Search for the cell housing the specified text and yield its (x, y) center coordinate. 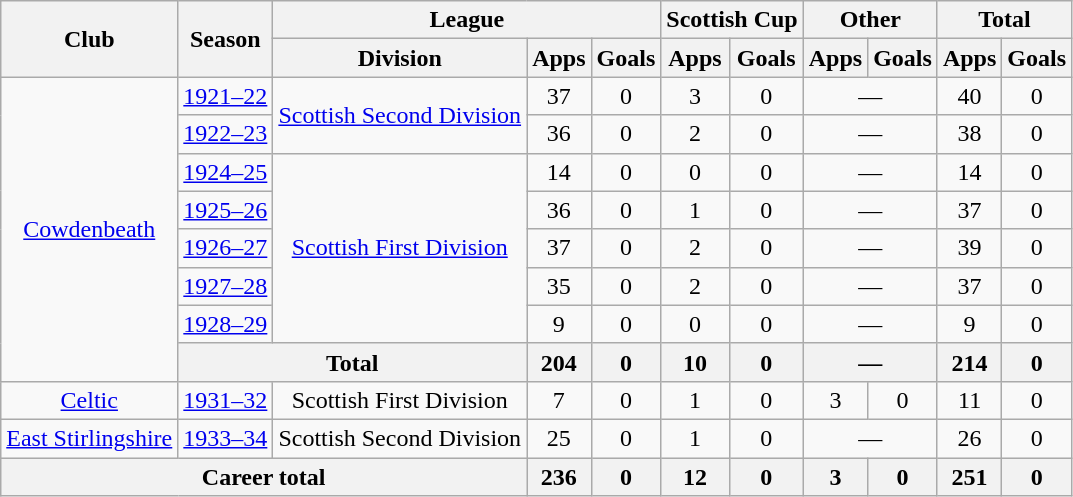
40 (969, 96)
1921–22 (226, 96)
204 (559, 362)
Cowdenbeath (90, 229)
Other (870, 20)
Scottish Cup (732, 20)
1928–29 (226, 324)
1924–25 (226, 172)
7 (559, 400)
1931–32 (226, 400)
11 (969, 400)
Club (90, 39)
Season (226, 39)
Division (400, 58)
1925–26 (226, 210)
35 (559, 286)
Career total (264, 477)
38 (969, 134)
236 (559, 477)
10 (695, 362)
251 (969, 477)
League (467, 20)
1933–34 (226, 438)
Celtic (90, 400)
1922–23 (226, 134)
25 (559, 438)
26 (969, 438)
East Stirlingshire (90, 438)
39 (969, 248)
214 (969, 362)
1926–27 (226, 248)
1927–28 (226, 286)
12 (695, 477)
